Locate the cell with the specified text and output its (x, y) center coordinate. 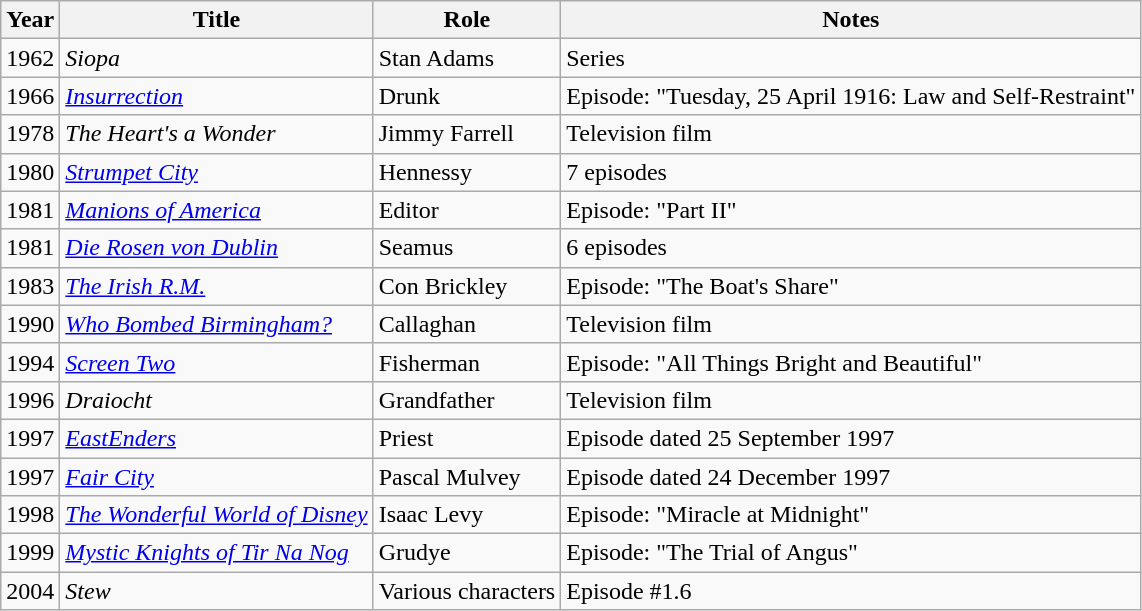
Series (851, 58)
1999 (30, 553)
Role (467, 20)
Episode dated 25 September 1997 (851, 438)
Year (30, 20)
Priest (467, 438)
Stew (216, 591)
1990 (30, 324)
Die Rosen von Dublin (216, 248)
2004 (30, 591)
The Heart's a Wonder (216, 134)
1994 (30, 362)
Notes (851, 20)
Editor (467, 210)
Seamus (467, 248)
1978 (30, 134)
The Wonderful World of Disney (216, 515)
Fair City (216, 477)
1966 (30, 96)
Drunk (467, 96)
Episode: "All Things Bright and Beautiful" (851, 362)
1996 (30, 400)
Title (216, 20)
Isaac Levy (467, 515)
The Irish R.M. (216, 286)
Who Bombed Birmingham? (216, 324)
Callaghan (467, 324)
Stan Adams (467, 58)
1962 (30, 58)
Manions of America (216, 210)
Draiocht (216, 400)
Siopa (216, 58)
Jimmy Farrell (467, 134)
Mystic Knights of Tir Na Nog (216, 553)
Episode #1.6 (851, 591)
Fisherman (467, 362)
Episode: "Tuesday, 25 April 1916: Law and Self-Restraint" (851, 96)
Pascal Mulvey (467, 477)
Hennessy (467, 172)
Episode: "The Boat's Share" (851, 286)
Screen Two (216, 362)
Con Brickley (467, 286)
1998 (30, 515)
EastEnders (216, 438)
Various characters (467, 591)
Episode: "Part II" (851, 210)
Grudye (467, 553)
6 episodes (851, 248)
1983 (30, 286)
Strumpet City (216, 172)
7 episodes (851, 172)
Episode: "Miracle at Midnight" (851, 515)
Episode dated 24 December 1997 (851, 477)
Episode: "The Trial of Angus" (851, 553)
Insurrection (216, 96)
Grandfather (467, 400)
1980 (30, 172)
